Output the [x, y] coordinate of the center of the cell containing the given text.  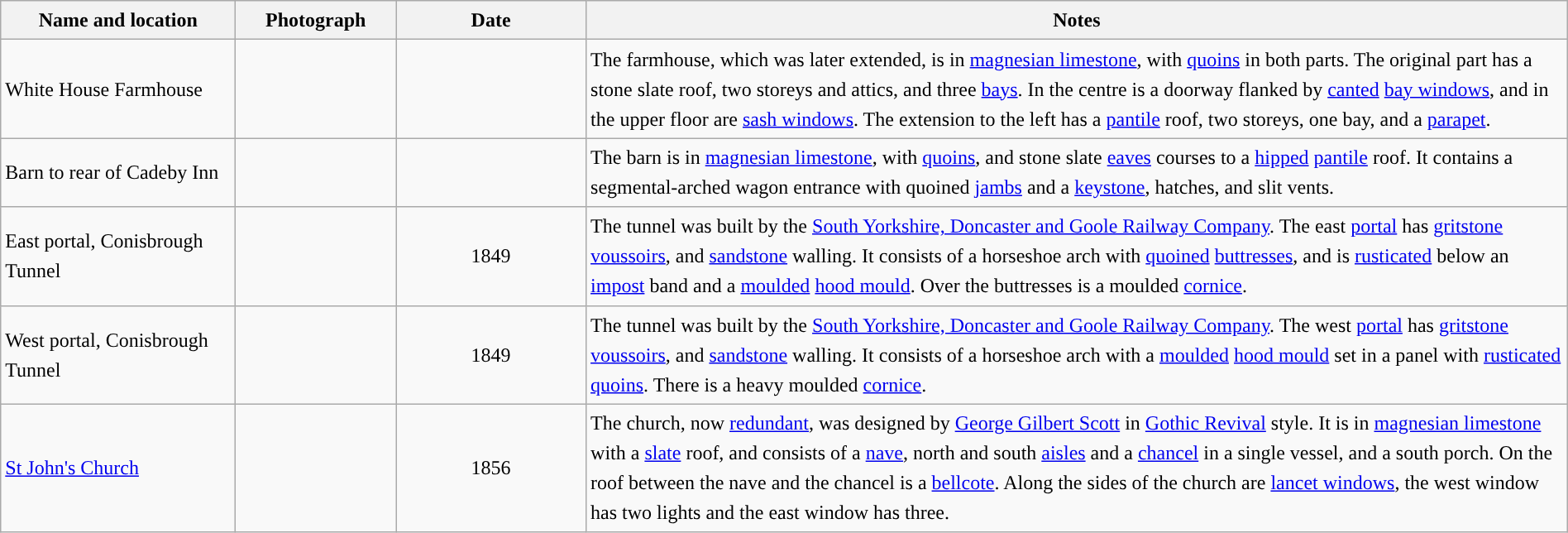
Barn to rear of Cadeby Inn [118, 172]
Date [491, 20]
Name and location [118, 20]
Notes [1077, 20]
1856 [491, 468]
White House Farmhouse [118, 89]
St John's Church [118, 468]
West portal, Conisbrough Tunnel [118, 354]
Photograph [316, 20]
East portal, Conisbrough Tunnel [118, 257]
